Find where the given text appears and provide that cell's center as [X, Y] coordinate. 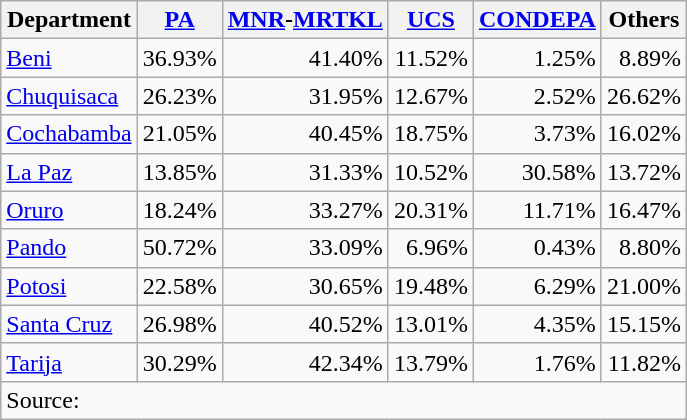
40.52% [305, 324]
13.85% [180, 172]
41.40% [305, 58]
40.45% [305, 134]
13.72% [644, 172]
18.24% [180, 210]
La Paz [69, 172]
3.73% [537, 134]
1.76% [537, 362]
30.58% [537, 172]
2.52% [537, 96]
0.43% [537, 248]
22.58% [180, 286]
MNR-MRTKL [305, 20]
Oruro [69, 210]
21.05% [180, 134]
6.96% [430, 248]
16.02% [644, 134]
Potosi [69, 286]
6.29% [537, 286]
12.67% [430, 96]
Santa Cruz [69, 324]
Others [644, 20]
UCS [430, 20]
8.89% [644, 58]
10.52% [430, 172]
13.79% [430, 362]
19.48% [430, 286]
Source: [344, 400]
11.52% [430, 58]
30.65% [305, 286]
42.34% [305, 362]
26.62% [644, 96]
18.75% [430, 134]
26.23% [180, 96]
31.95% [305, 96]
Beni [69, 58]
31.33% [305, 172]
33.09% [305, 248]
15.15% [644, 324]
Chuquisaca [69, 96]
13.01% [430, 324]
30.29% [180, 362]
11.82% [644, 362]
50.72% [180, 248]
Pando [69, 248]
4.35% [537, 324]
33.27% [305, 210]
Department [69, 20]
Cochabamba [69, 134]
Tarija [69, 362]
26.98% [180, 324]
1.25% [537, 58]
16.47% [644, 210]
CONDEPA [537, 20]
36.93% [180, 58]
11.71% [537, 210]
21.00% [644, 286]
8.80% [644, 248]
PA [180, 20]
20.31% [430, 210]
